Capture the cell that displays the provided text and extract its (X, Y) central coordinate. 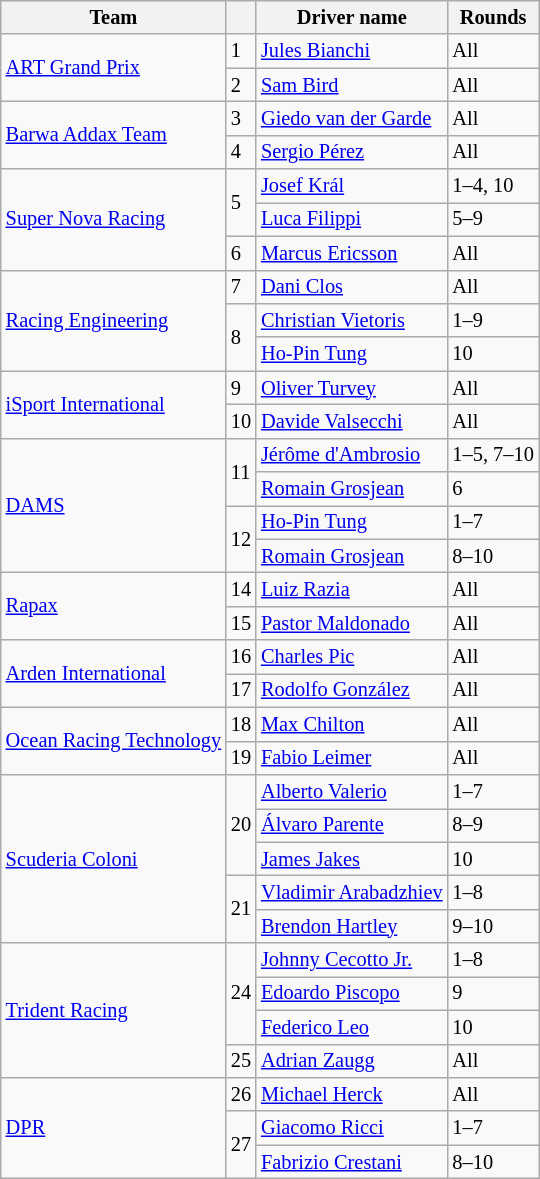
25 (241, 1061)
Luiz Razia (352, 589)
5–9 (492, 219)
11 (241, 472)
18 (241, 724)
20 (241, 824)
Fabio Leimer (352, 758)
Pastor Maldonado (352, 623)
Adrian Zaugg (352, 1061)
5 (241, 202)
7 (241, 287)
1–4, 10 (492, 186)
1–5, 7–10 (492, 455)
Driver name (352, 17)
Arden International (114, 674)
Oliver Turvey (352, 388)
Federico Leo (352, 1027)
Max Chilton (352, 724)
Michael Herck (352, 1094)
4 (241, 152)
DAMS (114, 506)
Jules Bianchi (352, 51)
Rapax (114, 606)
1–9 (492, 320)
Josef Král (352, 186)
Ocean Racing Technology (114, 740)
Christian Vietoris (352, 320)
12 (241, 538)
Trident Racing (114, 1010)
26 (241, 1094)
Charles Pic (352, 657)
Team (114, 17)
Giacomo Ricci (352, 1128)
Sergio Pérez (352, 152)
Rodolfo González (352, 690)
2 (241, 85)
Brendon Hartley (352, 926)
Edoardo Piscopo (352, 993)
Luca Filippi (352, 219)
Vladimir Arabadzhiev (352, 892)
Johnny Cecotto Jr. (352, 960)
15 (241, 623)
DPR (114, 1128)
Jérôme d'Ambrosio (352, 455)
16 (241, 657)
Super Nova Racing (114, 220)
Álvaro Parente (352, 825)
Fabrizio Crestani (352, 1162)
21 (241, 908)
Rounds (492, 17)
Sam Bird (352, 85)
Scuderia Coloni (114, 858)
19 (241, 758)
James Jakes (352, 859)
1 (241, 51)
Davide Valsecchi (352, 421)
ART Grand Prix (114, 68)
Dani Clos (352, 287)
Giedo van der Garde (352, 118)
Racing Engineering (114, 320)
8 (241, 336)
3 (241, 118)
8–9 (492, 825)
17 (241, 690)
Marcus Ericsson (352, 253)
Alberto Valerio (352, 791)
iSport International (114, 404)
24 (241, 994)
14 (241, 589)
Barwa Addax Team (114, 134)
9–10 (492, 926)
27 (241, 1144)
